Identify which cell holds the provided text, then report its (X, Y) central coordinate. 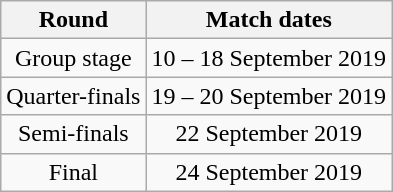
24 September 2019 (269, 172)
Quarter-finals (74, 96)
22 September 2019 (269, 134)
Semi-finals (74, 134)
Group stage (74, 58)
10 – 18 September 2019 (269, 58)
Round (74, 20)
Final (74, 172)
Match dates (269, 20)
19 – 20 September 2019 (269, 96)
